Search for the cell housing the specified text and yield its [X, Y] center coordinate. 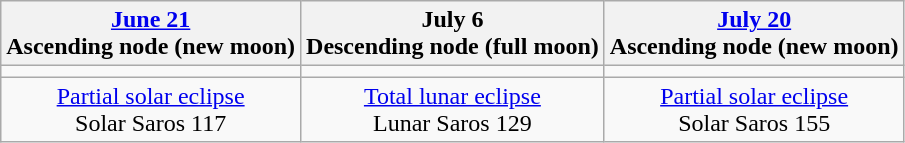
Total lunar eclipseLunar Saros 129 [453, 110]
June 21Ascending node (new moon) [151, 34]
July 20Ascending node (new moon) [754, 34]
Partial solar eclipseSolar Saros 155 [754, 110]
Partial solar eclipseSolar Saros 117 [151, 110]
July 6Descending node (full moon) [453, 34]
